Locate the cell with the specified text and output its [x, y] center coordinate. 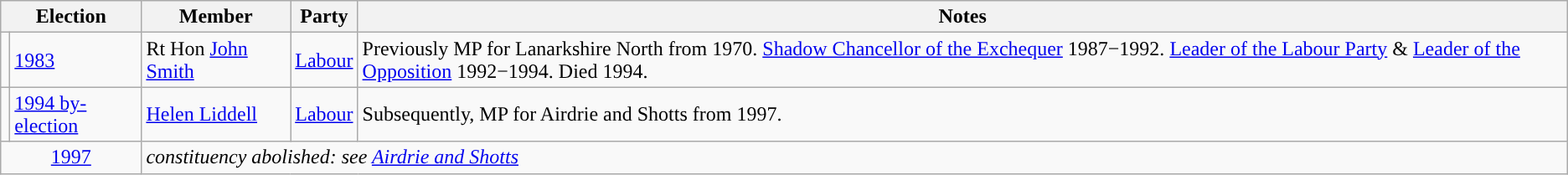
Member [216, 17]
1983 [75, 60]
Notes [962, 17]
Subsequently, MP for Airdrie and Shotts from 1997. [962, 114]
1997 [71, 157]
constituency abolished: see Airdrie and Shotts [854, 157]
Party [324, 17]
Election [71, 17]
Helen Liddell [216, 114]
Rt Hon John Smith [216, 60]
1994 by-election [75, 114]
